For the text-containing cell, return its midpoint in (X, Y) coordinate format. 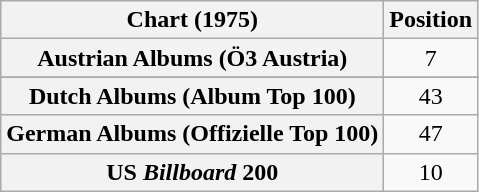
10 (431, 172)
Chart (1975) (192, 20)
43 (431, 96)
47 (431, 134)
US Billboard 200 (192, 172)
7 (431, 58)
Dutch Albums (Album Top 100) (192, 96)
Position (431, 20)
Austrian Albums (Ö3 Austria) (192, 58)
German Albums (Offizielle Top 100) (192, 134)
